Extract the (X, Y) coordinate from the center of the cell holding the provided text.  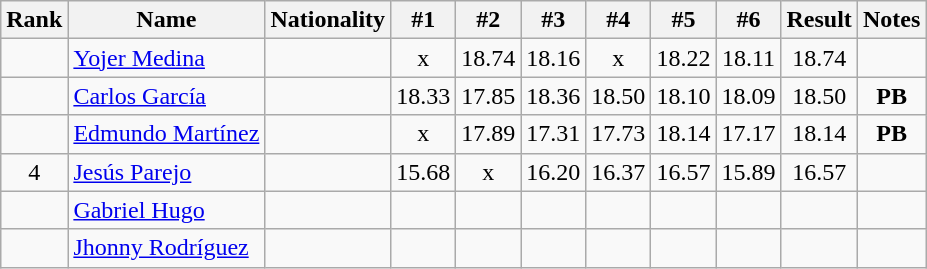
Jesús Parejo (166, 172)
4 (34, 172)
17.89 (488, 134)
#3 (554, 20)
15.68 (424, 172)
18.36 (554, 96)
18.33 (424, 96)
#6 (748, 20)
17.31 (554, 134)
17.17 (748, 134)
15.89 (748, 172)
17.73 (618, 134)
17.85 (488, 96)
#5 (684, 20)
#2 (488, 20)
18.11 (748, 58)
Result (819, 20)
18.16 (554, 58)
#1 (424, 20)
Gabriel Hugo (166, 210)
Carlos García (166, 96)
Notes (891, 20)
Edmundo Martínez (166, 134)
#4 (618, 20)
Jhonny Rodríguez (166, 248)
Nationality (328, 20)
18.09 (748, 96)
Rank (34, 20)
Yojer Medina (166, 58)
Name (166, 20)
16.37 (618, 172)
18.10 (684, 96)
16.20 (554, 172)
18.22 (684, 58)
